Extract the (X, Y) coordinate from the center of the cell holding the provided text.  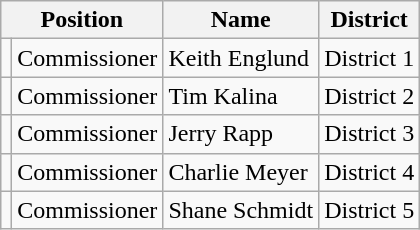
Charlie Meyer (241, 172)
District (370, 20)
Position (82, 20)
Shane Schmidt (241, 210)
Tim Kalina (241, 96)
District 5 (370, 210)
Name (241, 20)
Keith Englund (241, 58)
District 1 (370, 58)
Jerry Rapp (241, 134)
District 3 (370, 134)
District 2 (370, 96)
District 4 (370, 172)
